Search for the cell housing the specified text and yield its (X, Y) center coordinate. 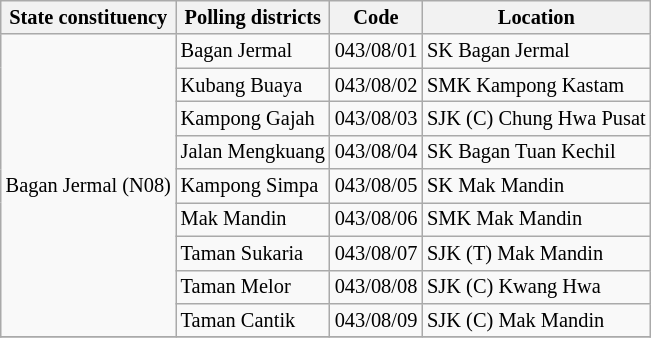
Taman Sukaria (253, 253)
043/08/05 (376, 186)
SK Mak Mandin (536, 186)
SK Bagan Tuan Kechil (536, 152)
043/08/04 (376, 152)
Kampong Simpa (253, 186)
Bagan Jermal (N08) (88, 186)
SMK Mak Mandin (536, 219)
SMK Kampong Kastam (536, 85)
Taman Melor (253, 287)
SK Bagan Jermal (536, 51)
SJK (C) Chung Hwa Pusat (536, 118)
Mak Mandin (253, 219)
043/08/07 (376, 253)
Code (376, 17)
Kampong Gajah (253, 118)
SJK (C) Kwang Hwa (536, 287)
SJK (T) Mak Mandin (536, 253)
043/08/03 (376, 118)
043/08/09 (376, 320)
Kubang Buaya (253, 85)
Bagan Jermal (253, 51)
043/08/02 (376, 85)
Taman Cantik (253, 320)
Polling districts (253, 17)
Location (536, 17)
043/08/01 (376, 51)
043/08/08 (376, 287)
State constituency (88, 17)
043/08/06 (376, 219)
Jalan Mengkuang (253, 152)
SJK (C) Mak Mandin (536, 320)
